Return the (X, Y) coordinate for the center point of the cell that contains the specified text.  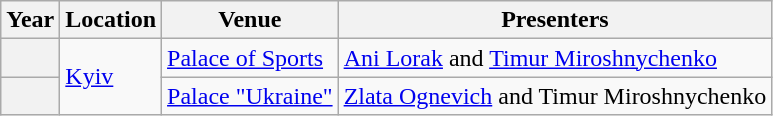
Palace "Ukraine" (250, 96)
Venue (250, 20)
Palace of Sports (250, 58)
Ani Lorak and Timur Miroshnychenko (555, 58)
Location (111, 20)
Zlata Ognevich and Timur Miroshnychenko (555, 96)
Presenters (555, 20)
Kyiv (111, 77)
Year (30, 20)
